Output the [X, Y] coordinate of the center of the cell containing the given text.  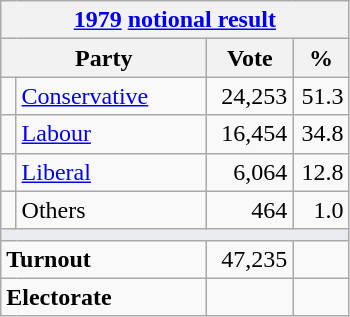
1.0 [321, 210]
34.8 [321, 134]
Electorate [104, 297]
% [321, 58]
47,235 [250, 259]
464 [250, 210]
16,454 [250, 134]
Labour [112, 134]
Liberal [112, 172]
Party [104, 58]
51.3 [321, 96]
24,253 [250, 96]
Others [112, 210]
6,064 [250, 172]
Conservative [112, 96]
Vote [250, 58]
Turnout [104, 259]
12.8 [321, 172]
1979 notional result [175, 20]
